Determine the (X, Y) coordinate at the center of the cell enclosing the given text.  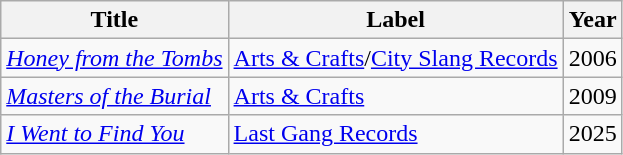
Year (592, 20)
2009 (592, 96)
I Went to Find You (114, 134)
Arts & Crafts (396, 96)
2006 (592, 58)
Last Gang Records (396, 134)
Label (396, 20)
Arts & Crafts/City Slang Records (396, 58)
Honey from the Tombs (114, 58)
2025 (592, 134)
Masters of the Burial (114, 96)
Title (114, 20)
